Determine the [x, y] coordinate at the center of the cell enclosing the given text.  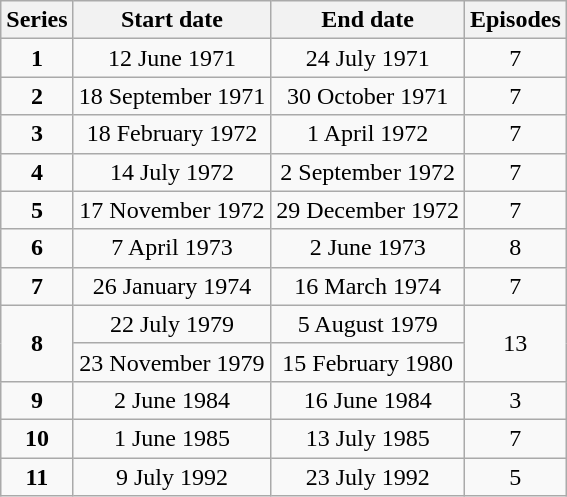
Start date [172, 20]
16 June 1984 [368, 400]
6 [37, 248]
13 [515, 343]
4 [37, 172]
7 April 1973 [172, 248]
Episodes [515, 20]
2 June 1984 [172, 400]
18 September 1971 [172, 96]
23 November 1979 [172, 362]
2 September 1972 [368, 172]
14 July 1972 [172, 172]
17 November 1972 [172, 210]
Series [37, 20]
2 June 1973 [368, 248]
23 July 1992 [368, 477]
2 [37, 96]
1 June 1985 [172, 438]
9 [37, 400]
10 [37, 438]
30 October 1971 [368, 96]
15 February 1980 [368, 362]
26 January 1974 [172, 286]
End date [368, 20]
24 July 1971 [368, 58]
18 February 1972 [172, 134]
12 June 1971 [172, 58]
22 July 1979 [172, 324]
29 December 1972 [368, 210]
13 July 1985 [368, 438]
1 [37, 58]
16 March 1974 [368, 286]
1 April 1972 [368, 134]
9 July 1992 [172, 477]
11 [37, 477]
5 August 1979 [368, 324]
